Detect which cell encompasses the target text, then output its (x, y) center coordinate. 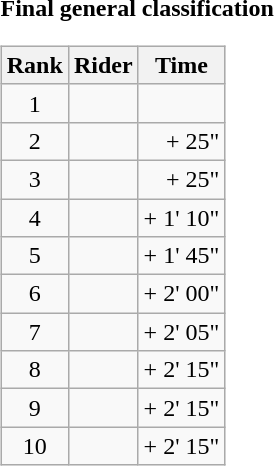
+ 2' 00" (182, 294)
9 (34, 408)
Rider (103, 65)
+ 1' 45" (182, 256)
6 (34, 294)
8 (34, 370)
5 (34, 256)
Rank (34, 65)
+ 1' 10" (182, 217)
10 (34, 446)
+ 2' 05" (182, 332)
3 (34, 179)
2 (34, 141)
1 (34, 103)
4 (34, 217)
7 (34, 332)
Time (182, 65)
